Provide the (X, Y) coordinate of the cell's center where the given text is located.  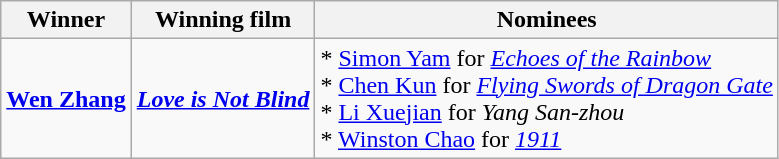
Nominees (546, 20)
Love is Not Blind (223, 98)
* Simon Yam for Echoes of the Rainbow * Chen Kun for Flying Swords of Dragon Gate * Li Xuejian for Yang San-zhou * Winston Chao for 1911 (546, 98)
Winner (66, 20)
Winning film (223, 20)
Wen Zhang (66, 98)
